Provide the (x, y) coordinate of the cell's center where the given text is located.  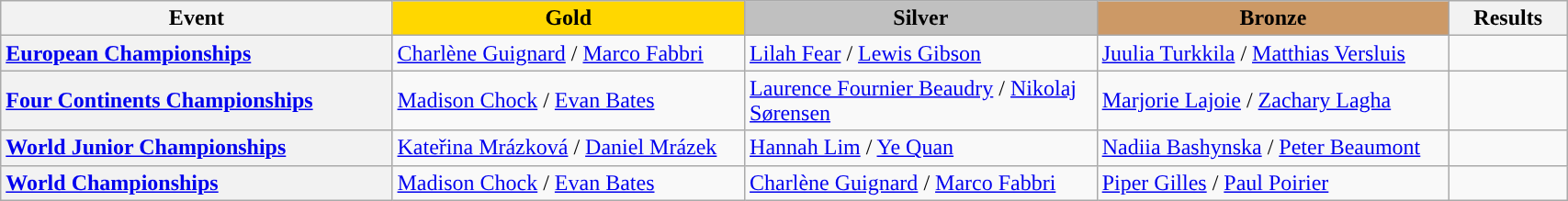
Hannah Lim / Ye Quan (921, 148)
Bronze (1273, 18)
Juulia Turkkila / Matthias Versluis (1273, 53)
Four Continents Championships (197, 101)
Silver (921, 18)
Kateřina Mrázková / Daniel Mrázek (569, 148)
World Championships (197, 183)
Nadiia Bashynska / Peter Beaumont (1273, 148)
World Junior Championships (197, 148)
Marjorie Lajoie / Zachary Lagha (1273, 101)
European Championships (197, 53)
Results (1508, 18)
Piper Gilles / Paul Poirier (1273, 183)
Laurence Fournier Beaudry / Nikolaj Sørensen (921, 101)
Gold (569, 18)
Lilah Fear / Lewis Gibson (921, 53)
Event (197, 18)
